Detect which cell encompasses the target text, then output its [x, y] center coordinate. 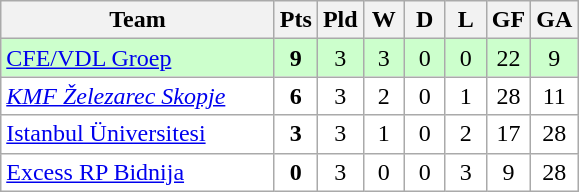
22 [508, 58]
Team [138, 20]
L [466, 20]
6 [296, 96]
CFE/VDL Groep [138, 58]
KMF Železarec Skopje [138, 96]
D [424, 20]
GA [554, 20]
GF [508, 20]
Excess RP Bidnija [138, 172]
11 [554, 96]
W [384, 20]
Pts [296, 20]
17 [508, 134]
Istanbul Üniversitesi [138, 134]
Pld [340, 20]
